For the text-containing cell, return its midpoint in (x, y) coordinate format. 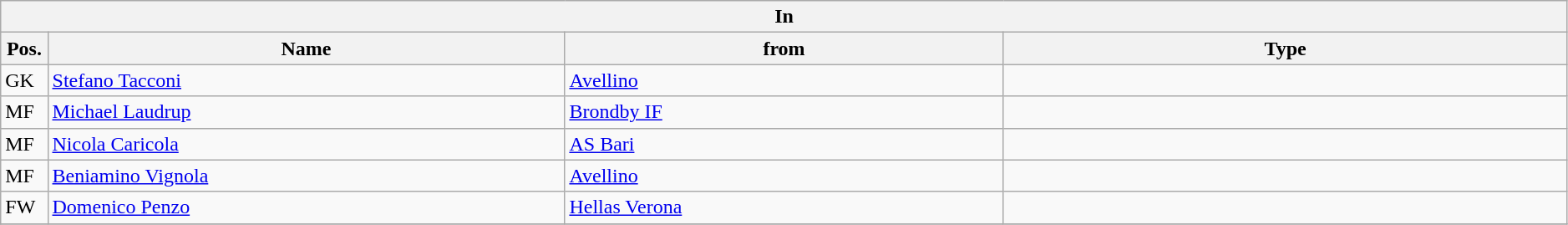
AS Bari (784, 144)
Beniamino Vignola (306, 176)
FW (24, 207)
In (784, 17)
Type (1285, 49)
GK (24, 80)
Name (306, 49)
from (784, 49)
Pos. (24, 49)
Domenico Penzo (306, 207)
Nicola Caricola (306, 144)
Stefano Tacconi (306, 80)
Michael Laudrup (306, 112)
Brondby IF (784, 112)
Hellas Verona (784, 207)
